For the text-containing cell, return its midpoint in (x, y) coordinate format. 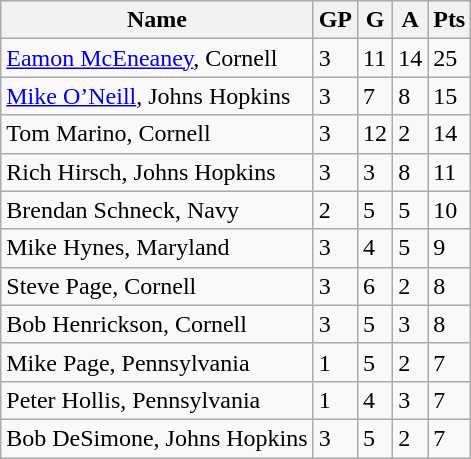
10 (450, 210)
Brendan Schneck, Navy (157, 210)
Peter Hollis, Pennsylvania (157, 400)
12 (376, 134)
G (376, 20)
GP (335, 20)
Pts (450, 20)
25 (450, 58)
Rich Hirsch, Johns Hopkins (157, 172)
Bob Henrickson, Cornell (157, 324)
Name (157, 20)
Mike Page, Pennsylvania (157, 362)
9 (450, 248)
Tom Marino, Cornell (157, 134)
Eamon McEneaney, Cornell (157, 58)
A (410, 20)
6 (376, 286)
Bob DeSimone, Johns Hopkins (157, 438)
Mike Hynes, Maryland (157, 248)
Steve Page, Cornell (157, 286)
Mike O’Neill, Johns Hopkins (157, 96)
15 (450, 96)
